Detect which cell encompasses the target text, then output its [X, Y] center coordinate. 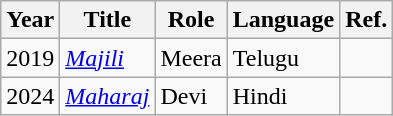
Year [30, 20]
Telugu [283, 58]
Title [108, 20]
Language [283, 20]
Devi [191, 96]
2019 [30, 58]
Role [191, 20]
Ref. [366, 20]
Hindi [283, 96]
Maharaj [108, 96]
Majili [108, 58]
2024 [30, 96]
Meera [191, 58]
